Detect which cell encompasses the target text, then output its [X, Y] center coordinate. 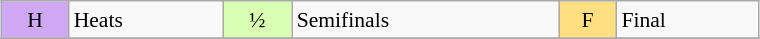
H [36, 20]
Final [687, 20]
Semifinals [426, 20]
½ [258, 20]
Heats [146, 20]
F [588, 20]
